Provide the (X, Y) coordinate of the cell's center where the given text is located.  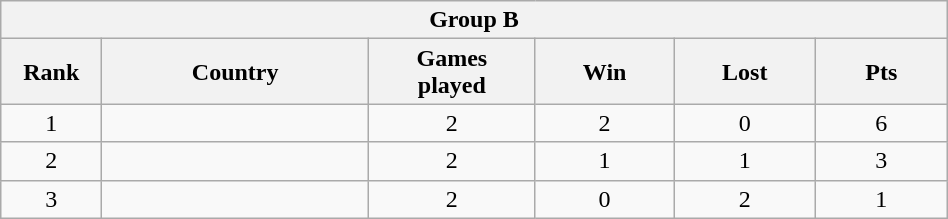
Rank (52, 72)
6 (881, 123)
Lost (744, 72)
Win (604, 72)
Pts (881, 72)
Games played (452, 72)
Group B (474, 20)
Country (236, 72)
